Return (X, Y) of the center of cell containing provided text 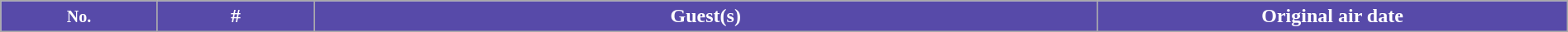
No. (79, 16)
Original air date (1332, 16)
# (235, 16)
Guest(s) (706, 16)
